Locate the cell with the specified text and output its (X, Y) center coordinate. 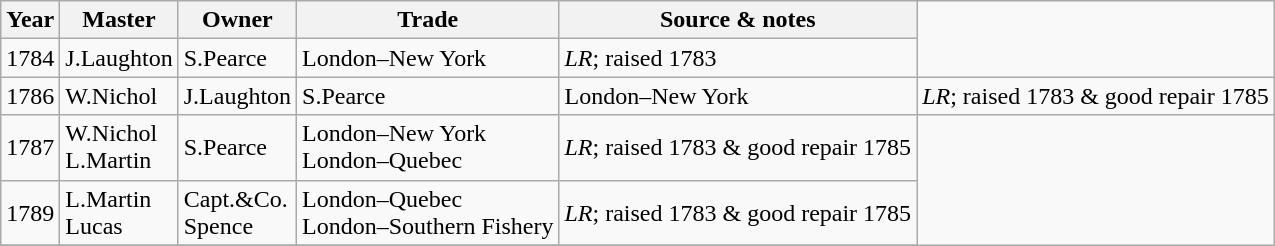
W.NicholL.Martin (119, 148)
London–QuebecLondon–Southern Fishery (428, 212)
Master (119, 20)
1784 (30, 58)
Capt.&Co.Spence (237, 212)
1786 (30, 96)
LR; raised 1783 (738, 58)
L.MartinLucas (119, 212)
Owner (237, 20)
Trade (428, 20)
Source & notes (738, 20)
W.Nichol (119, 96)
1787 (30, 148)
London–New YorkLondon–Quebec (428, 148)
Year (30, 20)
1789 (30, 212)
